Pinpoint the cell where the given text exists, returning its (x, y) midpoint coordinate. 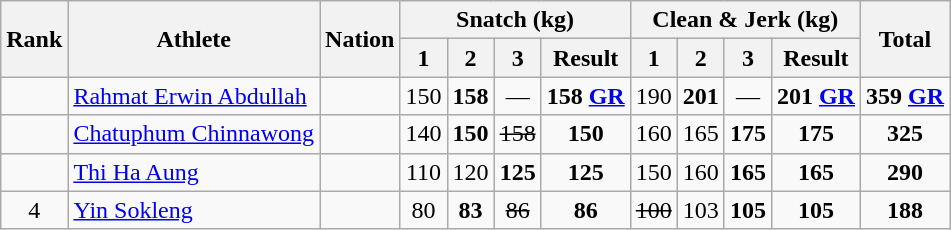
188 (904, 210)
Thi Ha Aung (194, 172)
Rank (34, 39)
100 (654, 210)
201 GR (816, 96)
Total (904, 39)
201 (700, 96)
80 (424, 210)
83 (470, 210)
103 (700, 210)
Rahmat Erwin Abdullah (194, 96)
190 (654, 96)
Clean & Jerk (kg) (745, 20)
290 (904, 172)
Yin Sokleng (194, 210)
120 (470, 172)
359 GR (904, 96)
Chatuphum Chinnawong (194, 134)
Athlete (194, 39)
Snatch (kg) (515, 20)
158 GR (586, 96)
Nation (360, 39)
325 (904, 134)
110 (424, 172)
140 (424, 134)
4 (34, 210)
